Output the (X, Y) coordinate of the center of the cell containing the given text.  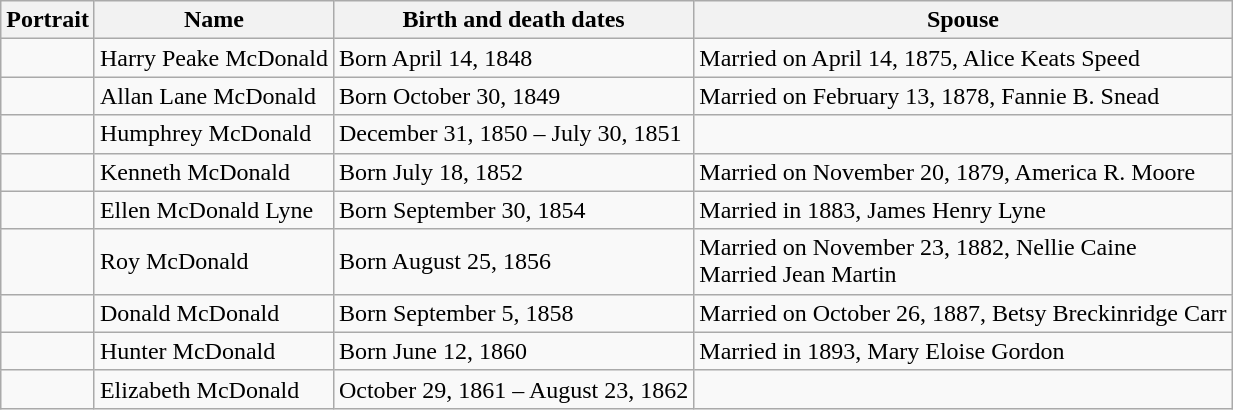
Married on April 14, 1875, Alice Keats Speed (963, 58)
Donald McDonald (214, 313)
Elizabeth McDonald (214, 389)
December 31, 1850 – July 30, 1851 (513, 134)
Spouse (963, 20)
Harry Peake McDonald (214, 58)
Born June 12, 1860 (513, 351)
Kenneth McDonald (214, 172)
Roy McDonald (214, 262)
Ellen McDonald Lyne (214, 210)
Birth and death dates (513, 20)
Name (214, 20)
October 29, 1861 – August 23, 1862 (513, 389)
Hunter McDonald (214, 351)
Married in 1893, Mary Eloise Gordon (963, 351)
Born October 30, 1849 (513, 96)
Born September 30, 1854 (513, 210)
Married on November 23, 1882, Nellie CaineMarried Jean Martin (963, 262)
Married in 1883, James Henry Lyne (963, 210)
Portrait (48, 20)
Born July 18, 1852 (513, 172)
Born September 5, 1858 (513, 313)
Born April 14, 1848 (513, 58)
Allan Lane McDonald (214, 96)
Married on February 13, 1878, Fannie B. Snead (963, 96)
Married on November 20, 1879, America R. Moore (963, 172)
Born August 25, 1856 (513, 262)
Married on October 26, 1887, Betsy Breckinridge Carr (963, 313)
Humphrey McDonald (214, 134)
